Return the (X, Y) coordinate for the center point of the cell that contains the specified text.  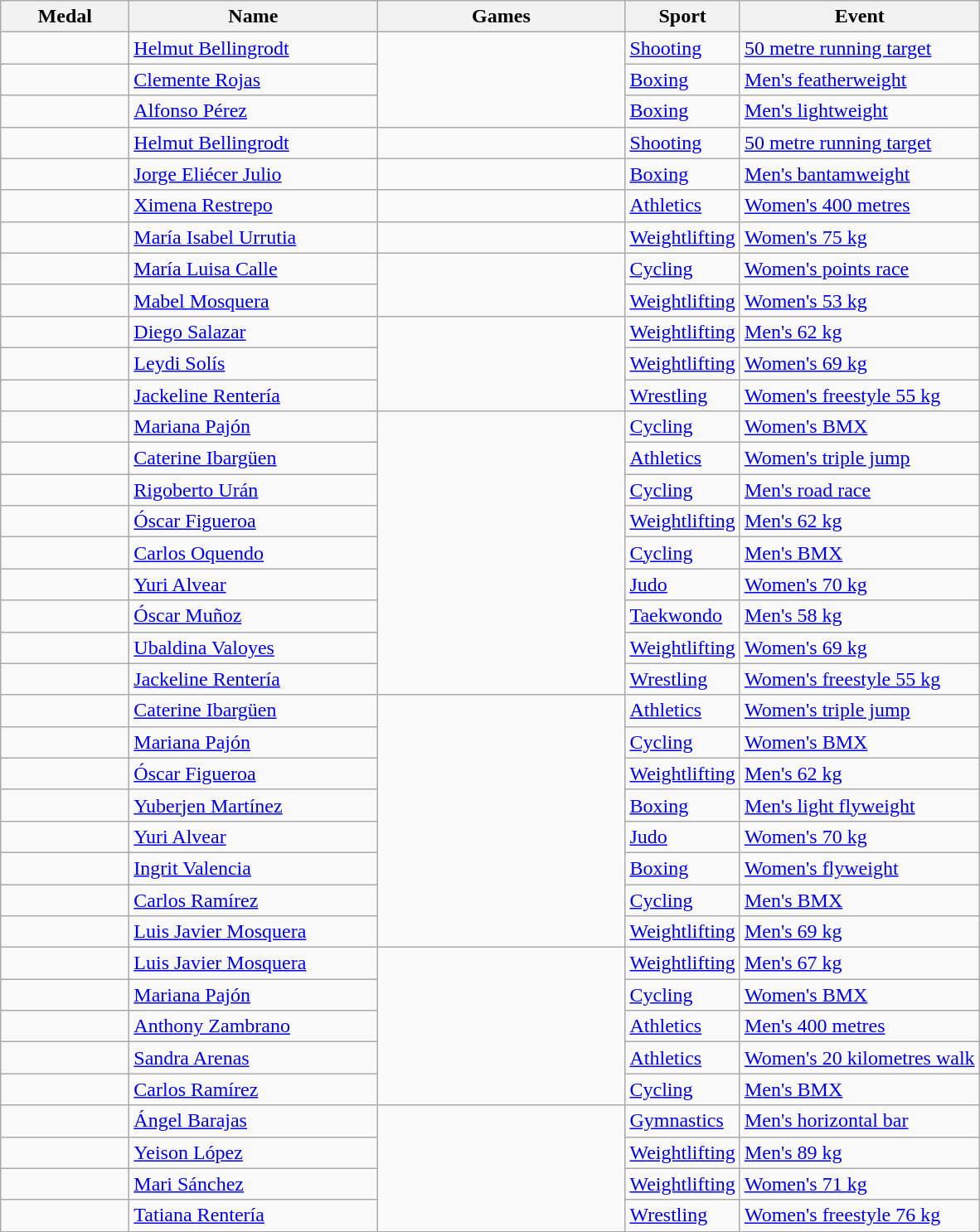
Men's horizontal bar (859, 1121)
María Isabel Urrutia (254, 237)
Leydi Solís (254, 363)
Women's flyweight (859, 868)
Óscar Muñoz (254, 616)
Ximena Restrepo (254, 206)
Women's freestyle 76 kg (859, 1215)
Women's 53 kg (859, 300)
Women's points race (859, 269)
Event (859, 17)
Tatiana Rentería (254, 1215)
Mabel Mosquera (254, 300)
Ubaldina Valoyes (254, 648)
Alfonso Pérez (254, 111)
Anthony Zambrano (254, 1026)
Men's bantamweight (859, 174)
Women's 71 kg (859, 1184)
Ángel Barajas (254, 1121)
Gymnastics (682, 1121)
Men's 67 kg (859, 963)
Mari Sánchez (254, 1184)
Carlos Oquendo (254, 553)
Sandra Arenas (254, 1058)
María Luisa Calle (254, 269)
Women's 400 metres (859, 206)
Men's 69 kg (859, 932)
Men's featherweight (859, 80)
Yeison López (254, 1152)
Name (254, 17)
Taekwondo (682, 616)
Women's 20 kilometres walk (859, 1058)
Rigoberto Urán (254, 490)
Sport (682, 17)
Yuberjen Martínez (254, 805)
Men's 58 kg (859, 616)
Women's 75 kg (859, 237)
Men's light flyweight (859, 805)
Men's road race (859, 490)
Jorge Eliécer Julio (254, 174)
Men's 89 kg (859, 1152)
Men's 400 metres (859, 1026)
Men's lightweight (859, 111)
Clemente Rojas (254, 80)
Games (501, 17)
Ingrit Valencia (254, 868)
Diego Salazar (254, 332)
Medal (65, 17)
